Output the [X, Y] coordinate of the center of the cell containing the given text.  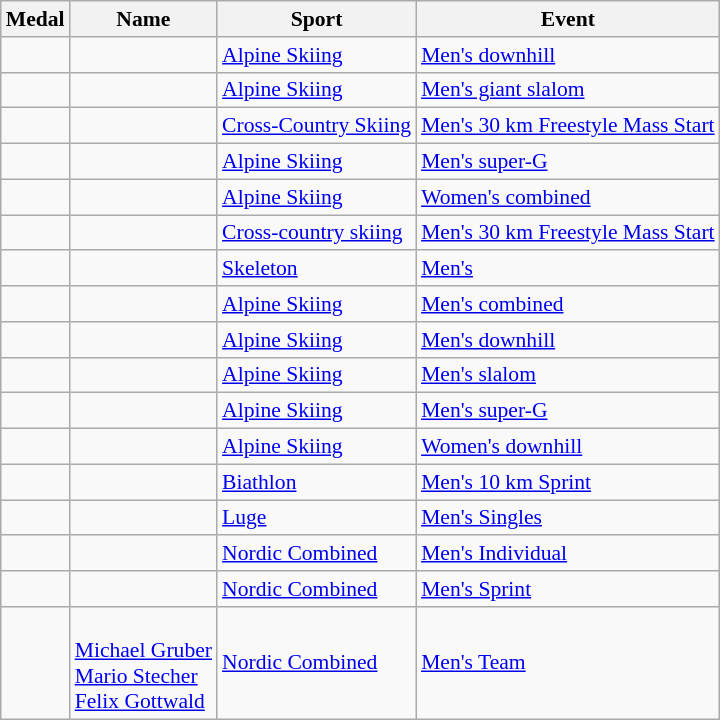
Skeleton [316, 269]
Cross-Country Skiing [316, 126]
Men's combined [568, 304]
Men's 10 km Sprint [568, 482]
Women's combined [568, 197]
Women's downhill [568, 447]
Luge [316, 518]
Biathlon [316, 482]
Michael Gruber Mario Stecher Felix Gottwald [144, 663]
Cross-country skiing [316, 233]
Sport [316, 19]
Men's Sprint [568, 589]
Men's [568, 269]
Men's Singles [568, 518]
Men's Individual [568, 554]
Men's giant slalom [568, 90]
Men's Team [568, 663]
Men's slalom [568, 375]
Medal [36, 19]
Name [144, 19]
Event [568, 19]
